For the text-containing cell, return its midpoint in [x, y] coordinate format. 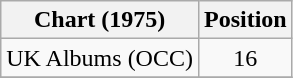
UK Albums (OCC) [100, 58]
Chart (1975) [100, 20]
Position [245, 20]
16 [245, 58]
